Extract the [x, y] coordinate from the center of the cell holding the provided text.  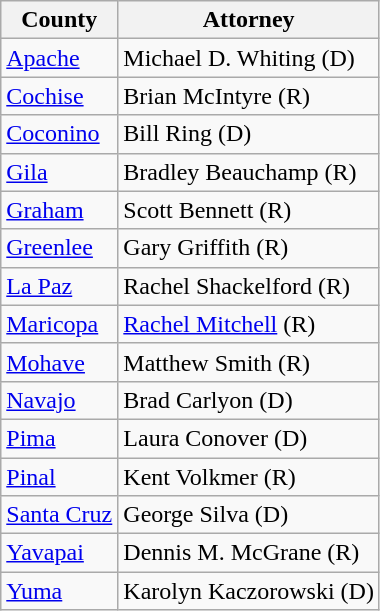
Rachel Shackelford (R) [249, 286]
County [60, 20]
Bradley Beauchamp (R) [249, 172]
Attorney [249, 20]
Pima [60, 438]
Gila [60, 172]
Scott Bennett (R) [249, 210]
Brian McIntyre (R) [249, 96]
Matthew Smith (R) [249, 362]
Kent Volkmer (R) [249, 477]
Yuma [60, 591]
Michael D. Whiting (D) [249, 58]
Mohave [60, 362]
Karolyn Kaczorowski (D) [249, 591]
Cochise [60, 96]
Coconino [60, 134]
Brad Carlyon (D) [249, 400]
Navajo [60, 400]
Bill Ring (D) [249, 134]
Yavapai [60, 553]
Graham [60, 210]
La Paz [60, 286]
Pinal [60, 477]
Rachel Mitchell (R) [249, 324]
Dennis M. McGrane (R) [249, 553]
Greenlee [60, 248]
Gary Griffith (R) [249, 248]
Apache [60, 58]
Maricopa [60, 324]
Santa Cruz [60, 515]
George Silva (D) [249, 515]
Laura Conover (D) [249, 438]
